For the text-containing cell, return its midpoint in [X, Y] coordinate format. 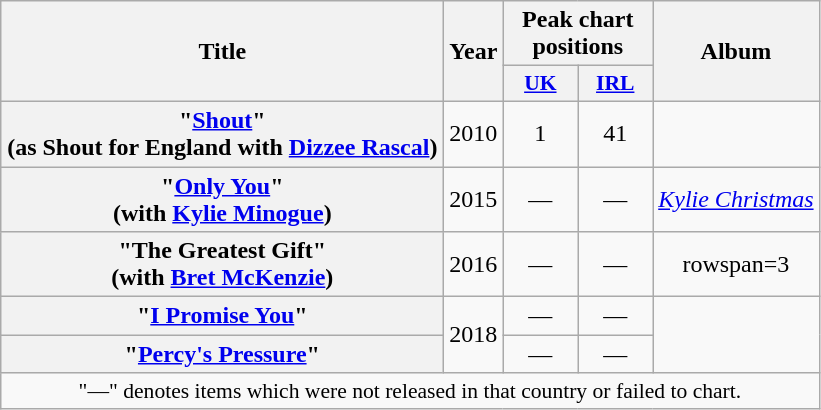
"—" denotes items which were not released in that country or failed to chart. [410, 391]
Kylie Christmas [736, 198]
"Percy's Pressure" [222, 354]
2018 [474, 335]
"I Promise You" [222, 316]
"Shout"(as Shout for England with Dizzee Rascal) [222, 134]
41 [616, 134]
Peak chart positions [578, 34]
2010 [474, 134]
Year [474, 52]
2016 [474, 264]
"Only You"(with Kylie Minogue) [222, 198]
"The Greatest Gift"(with Bret McKenzie) [222, 264]
IRL [616, 84]
rowspan=3 [736, 264]
2015 [474, 198]
Title [222, 52]
UK [540, 84]
Album [736, 52]
1 [540, 134]
